Output the [X, Y] coordinate of the center of the cell containing the given text.  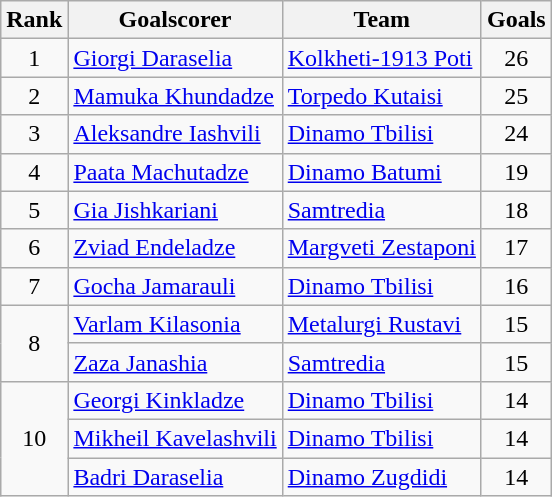
Team [382, 20]
10 [34, 438]
Torpedo Kutaisi [382, 96]
Gocha Jamarauli [175, 286]
Paata Machutadze [175, 172]
Mamuka Khundadze [175, 96]
Goals [516, 20]
16 [516, 286]
5 [34, 210]
Goalscorer [175, 20]
26 [516, 58]
Margveti Zestaponi [382, 248]
Dinamo Batumi [382, 172]
18 [516, 210]
19 [516, 172]
24 [516, 134]
Varlam Kilasonia [175, 324]
Metalurgi Rustavi [382, 324]
Mikheil Kavelashvili [175, 438]
Aleksandre Iashvili [175, 134]
6 [34, 248]
Zaza Janashia [175, 362]
7 [34, 286]
Badri Daraselia [175, 477]
Kolkheti-1913 Poti [382, 58]
17 [516, 248]
Dinamo Zugdidi [382, 477]
2 [34, 96]
Giorgi Daraselia [175, 58]
1 [34, 58]
8 [34, 343]
Gia Jishkariani [175, 210]
Zviad Endeladze [175, 248]
3 [34, 134]
4 [34, 172]
25 [516, 96]
Rank [34, 20]
Georgi Kinkladze [175, 400]
